For the text-containing cell, return its midpoint in [X, Y] coordinate format. 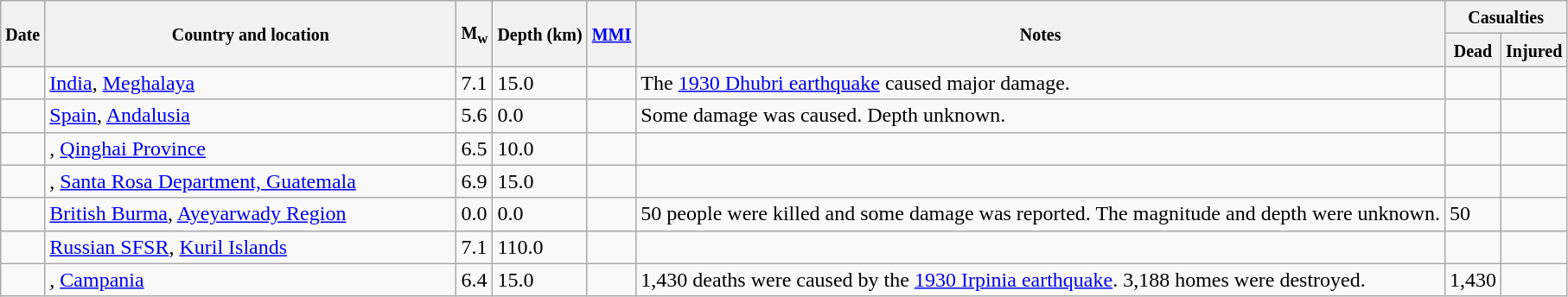
50 [1473, 214]
Casualties [1506, 17]
Depth (km) [539, 34]
Spain, Andalusia [251, 116]
6.4 [475, 280]
10.0 [539, 148]
Notes [1041, 34]
Some damage was caused. Depth unknown. [1041, 116]
India, Meghalaya [251, 83]
Country and location [251, 34]
Russian SFSR, Kuril Islands [251, 247]
The 1930 Dhubri earthquake caused major damage. [1041, 83]
Mw [475, 34]
Date [22, 34]
British Burma, Ayeyarwady Region [251, 214]
Dead [1473, 50]
6.9 [475, 181]
5.6 [475, 116]
1,430 [1473, 280]
110.0 [539, 247]
MMI [612, 34]
6.5 [475, 148]
Injured [1534, 50]
1,430 deaths were caused by the 1930 Irpinia earthquake. 3,188 homes were destroyed. [1041, 280]
, Qinghai Province [251, 148]
, Santa Rosa Department, Guatemala [251, 181]
, Campania [251, 280]
50 people were killed and some damage was reported. The magnitude and depth were unknown. [1041, 214]
